Return [X, Y] of the center of cell containing provided text 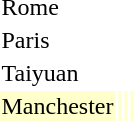
Paris [58, 40]
Taiyuan [58, 73]
Manchester [58, 106]
